Scan for the cell matching the given text and deliver its [X, Y] coordinate at center. 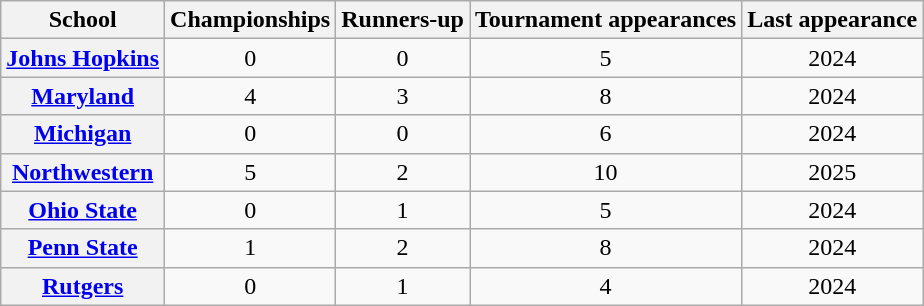
2025 [832, 172]
Maryland [83, 96]
10 [606, 172]
Last appearance [832, 20]
3 [403, 96]
Ohio State [83, 210]
School [83, 20]
Runners-up [403, 20]
Championships [250, 20]
Penn State [83, 248]
Michigan [83, 134]
6 [606, 134]
Rutgers [83, 286]
Northwestern [83, 172]
Johns Hopkins [83, 58]
Tournament appearances [606, 20]
